Detect which cell encompasses the target text, then output its (X, Y) center coordinate. 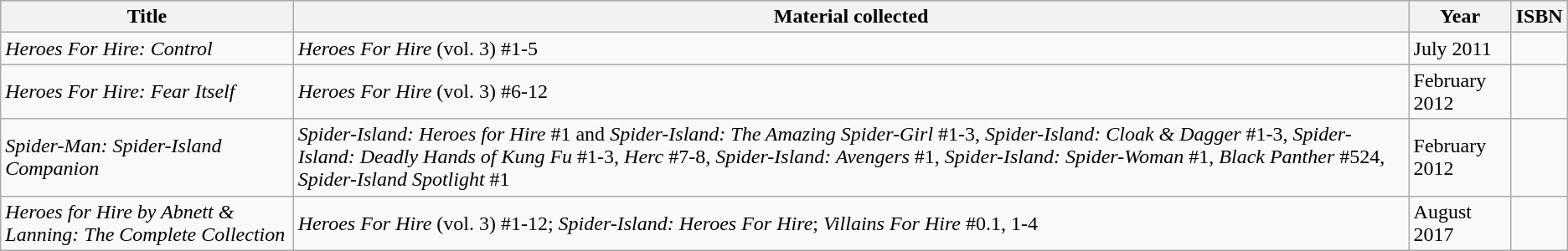
Heroes For Hire: Fear Itself (147, 92)
Title (147, 17)
Spider-Man: Spider-Island Companion (147, 157)
ISBN (1540, 17)
Heroes for Hire by Abnett & Lanning: The Complete Collection (147, 223)
Year (1460, 17)
July 2011 (1460, 49)
Heroes For Hire (vol. 3) #1-5 (851, 49)
Heroes For Hire (vol. 3) #1-12; Spider-Island: Heroes For Hire; Villains For Hire #0.1, 1-4 (851, 223)
Heroes For Hire: Control (147, 49)
August 2017 (1460, 223)
Material collected (851, 17)
Heroes For Hire (vol. 3) #6-12 (851, 92)
